Determine the [X, Y] coordinate at the center of the cell enclosing the given text.  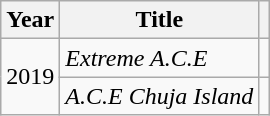
Year [30, 20]
2019 [30, 77]
Title [160, 20]
Extreme A.C.E [160, 58]
A.C.E Chuja Island [160, 96]
